Locate the cell with the specified text and output its [X, Y] center coordinate. 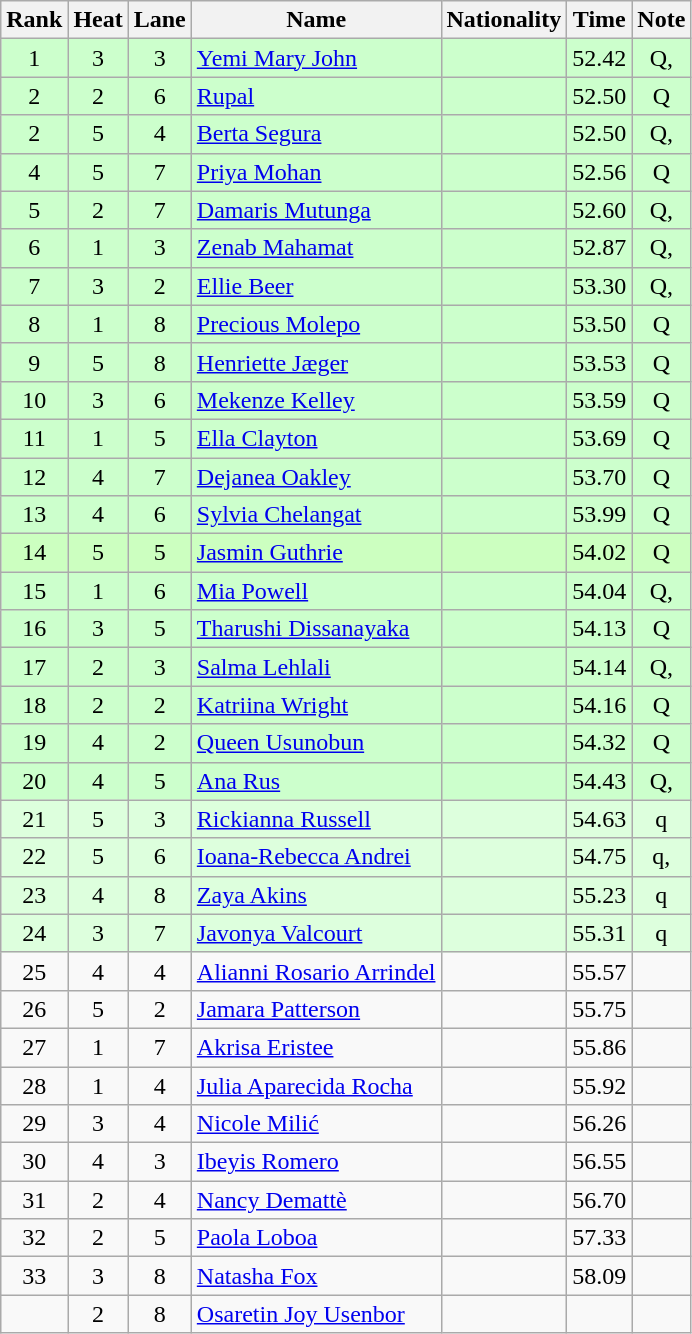
Rank [34, 20]
Tharushi Dissanayaka [316, 629]
54.13 [600, 629]
Lane [160, 20]
58.09 [600, 1276]
10 [34, 400]
57.33 [600, 1238]
Osaretin Joy Usenbor [316, 1314]
13 [34, 515]
56.70 [600, 1200]
18 [34, 705]
22 [34, 857]
Julia Aparecida Rocha [316, 1085]
54.43 [600, 781]
53.53 [600, 362]
54.32 [600, 743]
55.57 [600, 971]
24 [34, 933]
Alianni Rosario Arrindel [316, 971]
26 [34, 1009]
53.59 [600, 400]
Rickianna Russell [316, 819]
52.56 [600, 172]
Natasha Fox [316, 1276]
Paola Loboa [316, 1238]
27 [34, 1047]
21 [34, 819]
Katriina Wright [316, 705]
Zenab Mahamat [316, 248]
53.30 [600, 286]
53.99 [600, 515]
Zaya Akins [316, 895]
55.92 [600, 1085]
9 [34, 362]
Sylvia Chelangat [316, 515]
16 [34, 629]
12 [34, 477]
Time [600, 20]
52.60 [600, 210]
Salma Lehlali [316, 667]
Precious Molepo [316, 324]
Rupal [316, 96]
33 [34, 1276]
31 [34, 1200]
54.16 [600, 705]
25 [34, 971]
Mekenze Kelley [316, 400]
Nicole Milić [316, 1124]
Damaris Mutunga [316, 210]
54.04 [600, 591]
55.86 [600, 1047]
55.23 [600, 895]
Dejanea Oakley [316, 477]
Ibeyis Romero [316, 1162]
52.87 [600, 248]
Mia Powell [316, 591]
Ana Rus [316, 781]
30 [34, 1162]
11 [34, 438]
14 [34, 553]
Javonya Valcourt [316, 933]
Jasmin Guthrie [316, 553]
q, [662, 857]
Queen Usunobun [316, 743]
17 [34, 667]
55.31 [600, 933]
Akrisa Eristee [316, 1047]
53.70 [600, 477]
20 [34, 781]
54.75 [600, 857]
Ellie Beer [316, 286]
Nationality [504, 20]
Ioana-Rebecca Andrei [316, 857]
55.75 [600, 1009]
19 [34, 743]
54.02 [600, 553]
Heat [98, 20]
56.55 [600, 1162]
54.14 [600, 667]
56.26 [600, 1124]
Name [316, 20]
Jamara Patterson [316, 1009]
Note [662, 20]
23 [34, 895]
Priya Mohan [316, 172]
53.50 [600, 324]
29 [34, 1124]
Berta Segura [316, 134]
Yemi Mary John [316, 58]
28 [34, 1085]
32 [34, 1238]
53.69 [600, 438]
Ella Clayton [316, 438]
54.63 [600, 819]
15 [34, 591]
Nancy Demattè [316, 1200]
Henriette Jæger [316, 362]
52.42 [600, 58]
